Locate the cell with the specified text and output its [X, Y] center coordinate. 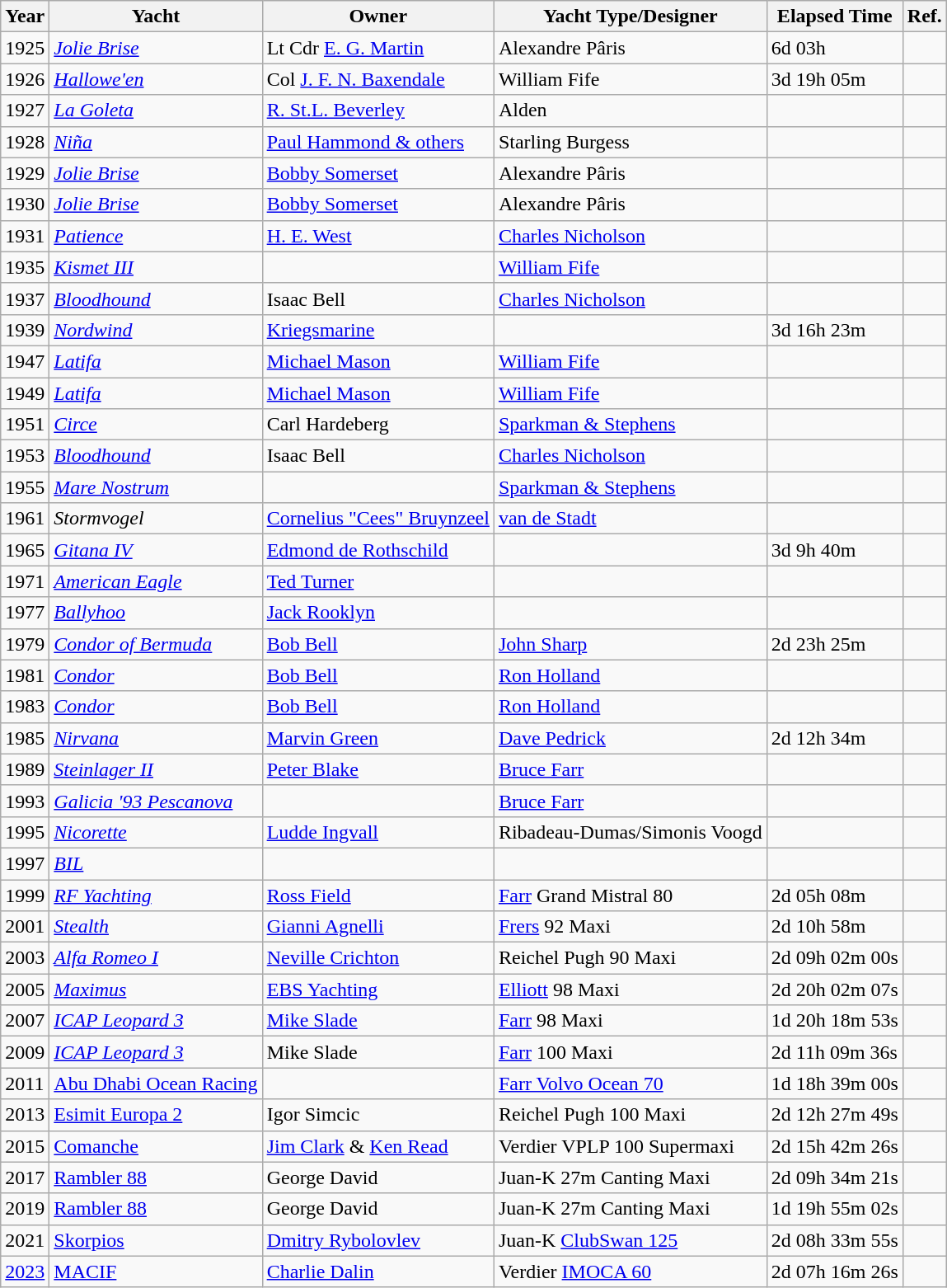
Circe [156, 425]
Ballyhoo [156, 613]
Paul Hammond & others [377, 142]
Charlie Dalin [377, 1272]
2d 11h 09m 36s [834, 1052]
RF Yachting [156, 895]
1977 [25, 613]
2023 [25, 1272]
Verdier VPLP 100 Supermaxi [630, 1146]
Farr 98 Maxi [630, 1021]
Starling Burgess [630, 142]
Skorpios [156, 1240]
Hallowe'en [156, 79]
2007 [25, 1021]
2005 [25, 990]
Ted Turner [377, 581]
1955 [25, 487]
Elapsed Time [834, 16]
Maximus [156, 990]
1949 [25, 393]
1951 [25, 425]
Esimit Europa 2 [156, 1115]
Kriegsmarine [377, 330]
1928 [25, 142]
1985 [25, 738]
Igor Simcic [377, 1115]
1989 [25, 769]
R. St.L. Beverley [377, 110]
Yacht Type/Designer [630, 16]
1953 [25, 456]
2d 23h 25m [834, 644]
3d 16h 23m [834, 330]
2d 20h 02m 07s [834, 990]
Dmitry Rybolovlev [377, 1240]
Nirvana [156, 738]
Owner [377, 16]
Frers 92 Maxi [630, 927]
Ludde Ingvall [377, 832]
1995 [25, 832]
BIL [156, 863]
1937 [25, 298]
Juan-K ClubSwan 125 [630, 1240]
1d 18h 39m 00s [834, 1084]
Jack Rooklyn [377, 613]
Farr Volvo Ocean 70 [630, 1084]
2d 08h 33m 55s [834, 1240]
Year [25, 16]
1927 [25, 110]
1935 [25, 267]
Nordwind [156, 330]
Neville Crichton [377, 958]
Ross Field [377, 895]
Dave Pedrick [630, 738]
2009 [25, 1052]
2001 [25, 927]
2011 [25, 1084]
MACIF [156, 1272]
Farr 100 Maxi [630, 1052]
1930 [25, 204]
Reichel Pugh 100 Maxi [630, 1115]
Cornelius "Cees" Bruynzeel [377, 519]
1997 [25, 863]
1981 [25, 675]
2d 10h 58m [834, 927]
1993 [25, 801]
2015 [25, 1146]
3d 9h 40m [834, 550]
Ref. [925, 16]
2013 [25, 1115]
Lt Cdr E. G. Martin [377, 48]
van de Stadt [630, 519]
Gianni Agnelli [377, 927]
2d 15h 42m 26s [834, 1146]
1971 [25, 581]
1931 [25, 236]
2d 09h 02m 00s [834, 958]
Condor of Bermuda [156, 644]
Marvin Green [377, 738]
1d 19h 55m 02s [834, 1209]
Jim Clark & Ken Read [377, 1146]
Carl Hardeberg [377, 425]
Verdier IMOCA 60 [630, 1272]
Ribadeau-Dumas/Simonis Voogd [630, 832]
La Goleta [156, 110]
1947 [25, 361]
1979 [25, 644]
1929 [25, 173]
1926 [25, 79]
Edmond de Rothschild [377, 550]
1d 20h 18m 53s [834, 1021]
Comanche [156, 1146]
Patience [156, 236]
Reichel Pugh 90 Maxi [630, 958]
2d 12h 27m 49s [834, 1115]
Galicia '93 Pescanova [156, 801]
Peter Blake [377, 769]
Mare Nostrum [156, 487]
6d 03h [834, 48]
3d 19h 05m [834, 79]
Col J. F. N. Baxendale [377, 79]
Stealth [156, 927]
Elliott 98 Maxi [630, 990]
Farr Grand Mistral 80 [630, 895]
2d 12h 34m [834, 738]
1999 [25, 895]
H. E. West [377, 236]
2019 [25, 1209]
2d 07h 16m 26s [834, 1272]
Stormvogel [156, 519]
2017 [25, 1178]
Yacht [156, 16]
2d 09h 34m 21s [834, 1178]
Kismet III [156, 267]
Nicorette [156, 832]
John Sharp [630, 644]
Alfa Romeo I [156, 958]
1925 [25, 48]
2021 [25, 1240]
Steinlager II [156, 769]
1961 [25, 519]
Alden [630, 110]
2003 [25, 958]
Gitana IV [156, 550]
1965 [25, 550]
1983 [25, 707]
EBS Yachting [377, 990]
American Eagle [156, 581]
Niña [156, 142]
Abu Dhabi Ocean Racing [156, 1084]
2d 05h 08m [834, 895]
1939 [25, 330]
